Find where the given text appears and provide that cell's center as [X, Y] coordinate. 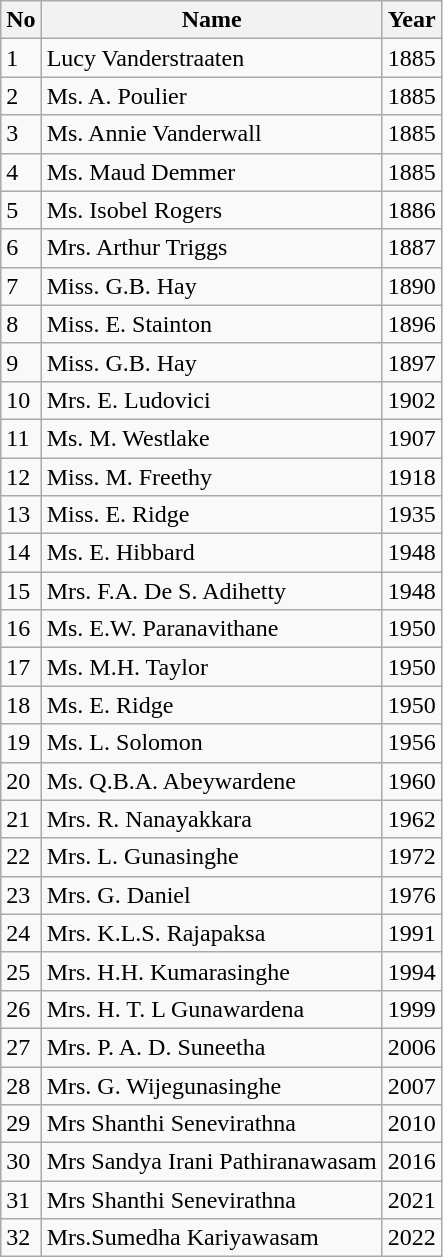
Ms. Annie Vanderwall [212, 134]
17 [21, 667]
Ms. Isobel Rogers [212, 210]
1890 [412, 286]
Mrs. E. Ludovici [212, 400]
1 [21, 58]
Ms. E. Hibbard [212, 553]
19 [21, 743]
Mrs. K.L.S. Rajapaksa [212, 933]
1999 [412, 1009]
Mrs. R. Nanayakkara [212, 819]
Ms. L. Solomon [212, 743]
Ms. M. Westlake [212, 438]
Mrs. H. T. L Gunawardena [212, 1009]
9 [21, 362]
1972 [412, 857]
Mrs. G. Daniel [212, 895]
1902 [412, 400]
29 [21, 1124]
Mrs. H.H. Kumarasinghe [212, 971]
31 [21, 1200]
1976 [412, 895]
18 [21, 705]
26 [21, 1009]
10 [21, 400]
1994 [412, 971]
2021 [412, 1200]
7 [21, 286]
Mrs. G. Wijegunasinghe [212, 1085]
27 [21, 1047]
8 [21, 324]
4 [21, 172]
Ms. E. Ridge [212, 705]
Miss. E. Ridge [212, 515]
1918 [412, 477]
Mrs Sandya Irani Pathiranawasam [212, 1162]
Ms. A. Poulier [212, 96]
2007 [412, 1085]
1887 [412, 248]
12 [21, 477]
21 [21, 819]
Miss. M. Freethy [212, 477]
1962 [412, 819]
Ms. Maud Demmer [212, 172]
Ms. E.W. Paranavithane [212, 629]
2010 [412, 1124]
1991 [412, 933]
2 [21, 96]
6 [21, 248]
2022 [412, 1238]
24 [21, 933]
15 [21, 591]
20 [21, 781]
Ms. Q.B.A. Abeywardene [212, 781]
No [21, 20]
23 [21, 895]
13 [21, 515]
14 [21, 553]
1897 [412, 362]
1960 [412, 781]
1935 [412, 515]
Mrs. F.A. De S. Adihetty [212, 591]
5 [21, 210]
16 [21, 629]
11 [21, 438]
Mrs. L. Gunasinghe [212, 857]
2006 [412, 1047]
22 [21, 857]
Year [412, 20]
Lucy Vanderstraaten [212, 58]
1956 [412, 743]
Miss. E. Stainton [212, 324]
Mrs. P. A. D. Suneetha [212, 1047]
3 [21, 134]
Mrs. Arthur Triggs [212, 248]
1886 [412, 210]
Mrs.Sumedha Kariyawasam [212, 1238]
32 [21, 1238]
30 [21, 1162]
2016 [412, 1162]
Ms. M.H. Taylor [212, 667]
1907 [412, 438]
25 [21, 971]
Name [212, 20]
1896 [412, 324]
28 [21, 1085]
